Provide the (X, Y) coordinate of the cell's center where the given text is located.  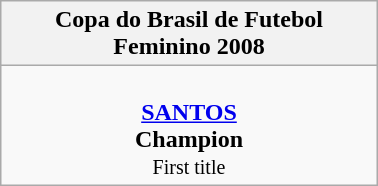
Copa do Brasil de Futebol Feminino 2008 (189, 34)
SANTOSChampionFirst title (189, 126)
